Output the [x, y] coordinate of the center of the cell containing the given text.  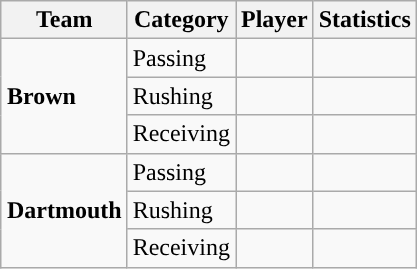
Team [64, 20]
Dartmouth [64, 210]
Brown [64, 96]
Statistics [364, 20]
Category [181, 20]
Player [275, 20]
